Search for the cell housing the specified text and yield its [X, Y] center coordinate. 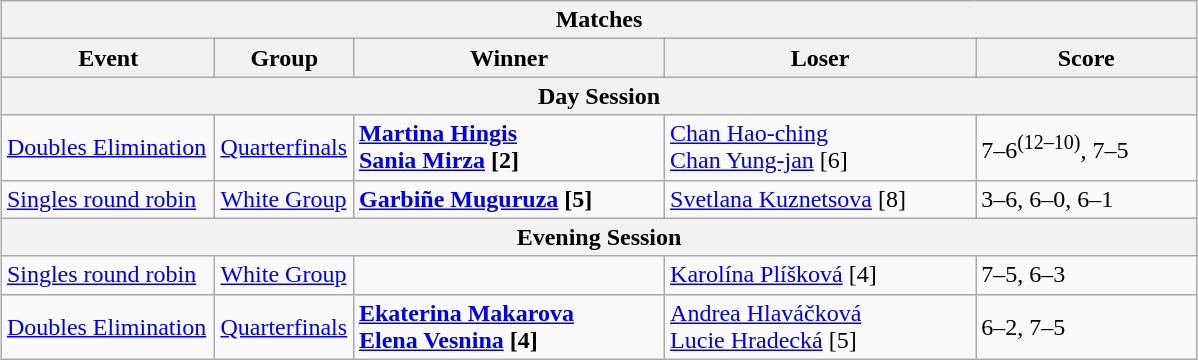
Martina Hingis Sania Mirza [2] [508, 148]
7–6(12–10), 7–5 [1086, 148]
Day Session [598, 96]
Andrea Hlaváčková Lucie Hradecká [5] [820, 326]
Score [1086, 58]
Winner [508, 58]
Evening Session [598, 237]
Group [284, 58]
Event [108, 58]
Matches [598, 20]
Loser [820, 58]
6–2, 7–5 [1086, 326]
Garbiñe Muguruza [5] [508, 199]
3–6, 6–0, 6–1 [1086, 199]
7–5, 6–3 [1086, 275]
Svetlana Kuznetsova [8] [820, 199]
Karolína Plíšková [4] [820, 275]
Chan Hao-ching Chan Yung-jan [6] [820, 148]
Ekaterina Makarova Elena Vesnina [4] [508, 326]
